Scan for the cell matching the given text and deliver its [x, y] coordinate at center. 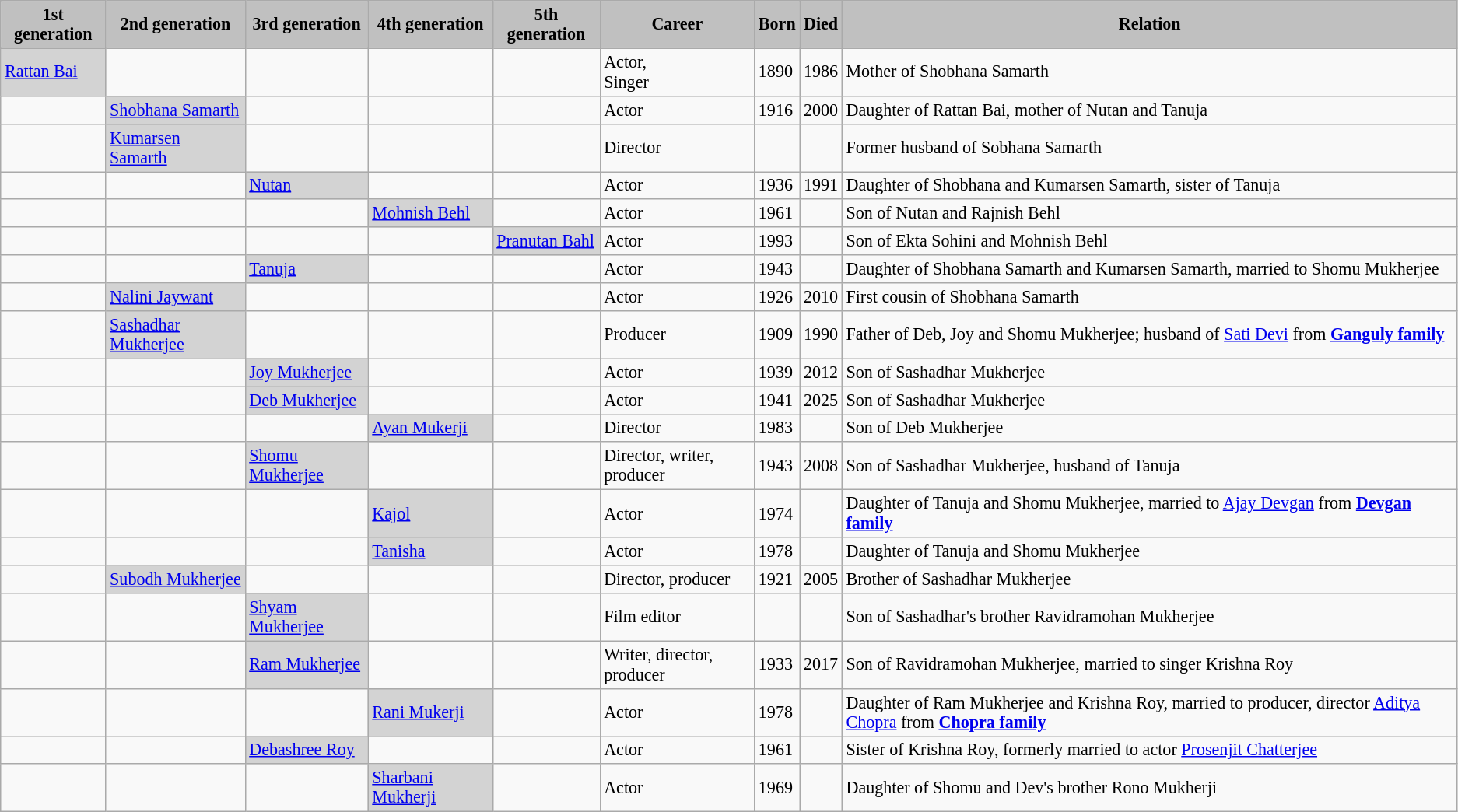
1993 [777, 241]
First cousin of Shobhana Samarth [1150, 296]
2025 [821, 400]
Actor,Singer [677, 72]
Nalini Jaywant [176, 296]
2012 [821, 373]
Director, writer, producer [677, 465]
Daughter of Shobhana and Kumarsen Samarth, sister of Tanuja [1150, 185]
Rattan Bai [53, 72]
Pranutan Bahl [546, 241]
3rd generation [307, 23]
Died [821, 23]
Rani Mukerji [430, 712]
1986 [821, 72]
5th generation [546, 23]
2005 [821, 579]
Shobhana Samarth [176, 110]
Son of Ekta Sohini and Mohnish Behl [1150, 241]
Son of Nutan and Rajnish Behl [1150, 213]
Film editor [677, 616]
Deb Mukherjee [307, 400]
Son of Deb Mukherjee [1150, 428]
Brother of Sashadhar Mukherjee [1150, 579]
Son of Ravidramohan Mukherjee, married to singer Krishna Roy [1150, 664]
Son of Sashadhar Mukherjee, husband of Tanuja [1150, 465]
Tanisha [430, 551]
1990 [821, 334]
2008 [821, 465]
Tanuja [307, 269]
1991 [821, 185]
Son of Sashadhar's brother Ravidramohan Mukherjee [1150, 616]
Father of Deb, Joy and Shomu Mukherjee; husband of Sati Devi from Ganguly family [1150, 334]
Former husband of Sobhana Samarth [1150, 148]
Subodh Mukherjee [176, 579]
Director, producer [677, 579]
Daughter of Tanuja and Shomu Mukherjee [1150, 551]
2000 [821, 110]
1941 [777, 400]
Daughter of Shobhana Samarth and Kumarsen Samarth, married to Shomu Mukherjee [1150, 269]
Daughter of Shomu and Dev's brother Rono Mukherji [1150, 787]
Kajol [430, 513]
1983 [777, 428]
Relation [1150, 23]
Joy Mukherjee [307, 373]
Sister of Krishna Roy, formerly married to actor Prosenjit Chatterjee [1150, 750]
Sharbani Mukherji [430, 787]
1916 [777, 110]
1969 [777, 787]
2017 [821, 664]
Shyam Mukherjee [307, 616]
Daughter of Rattan Bai, mother of Nutan and Tanuja [1150, 110]
1890 [777, 72]
Mohnish Behl [430, 213]
1939 [777, 373]
1974 [777, 513]
Daughter of Ram Mukherjee and Krishna Roy, married to producer, director Aditya Chopra from Chopra family [1150, 712]
Ayan Mukerji [430, 428]
Debashree Roy [307, 750]
1921 [777, 579]
2nd generation [176, 23]
4th generation [430, 23]
Sashadhar Mukherjee [176, 334]
Producer [677, 334]
1st generation [53, 23]
Born [777, 23]
1926 [777, 296]
Mother of Shobhana Samarth [1150, 72]
Ram Mukherjee [307, 664]
Career [677, 23]
Nutan [307, 185]
Daughter of Tanuja and Shomu Mukherjee, married to Ajay Devgan from Devgan family [1150, 513]
Shomu Mukherjee [307, 465]
1933 [777, 664]
1936 [777, 185]
Kumarsen Samarth [176, 148]
2010 [821, 296]
Writer, director, producer [677, 664]
1909 [777, 334]
